Detect which cell encompasses the target text, then output its [x, y] center coordinate. 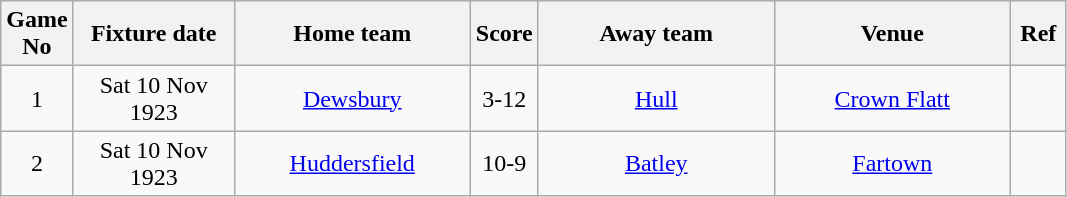
Fartown [892, 164]
1 [37, 98]
3-12 [504, 98]
Huddersfield [352, 164]
Fixture date [154, 34]
Score [504, 34]
Ref [1038, 34]
Home team [352, 34]
Batley [656, 164]
Crown Flatt [892, 98]
Game No [37, 34]
2 [37, 164]
Venue [892, 34]
Hull [656, 98]
10-9 [504, 164]
Dewsbury [352, 98]
Away team [656, 34]
